Scan for the cell matching the given text and deliver its (x, y) coordinate at center. 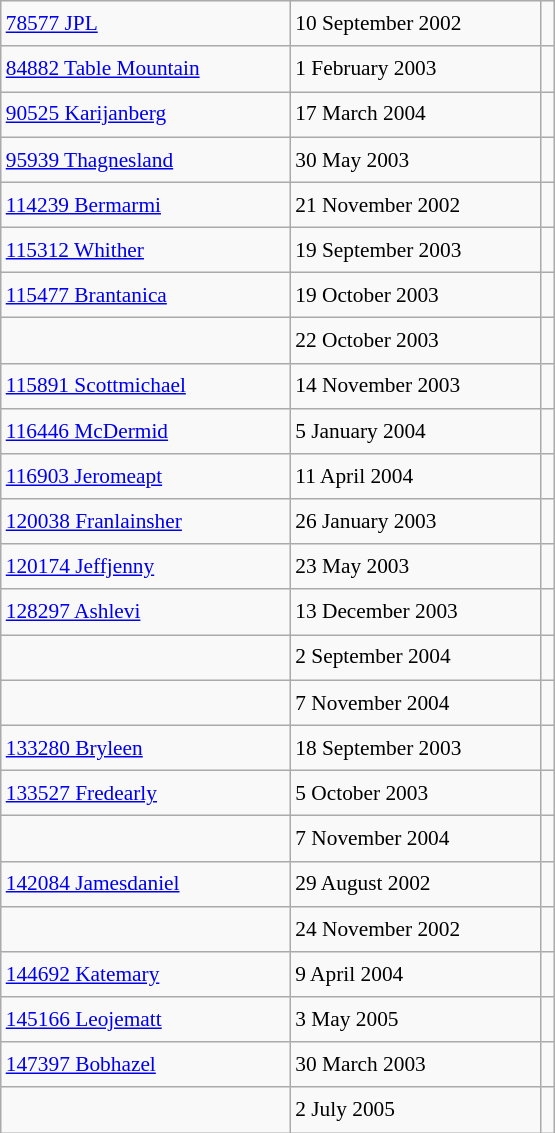
11 April 2004 (415, 476)
18 September 2003 (415, 748)
115477 Brantanica (146, 296)
142084 Jamesdaniel (146, 884)
3 May 2005 (415, 1020)
116446 McDermid (146, 430)
17 March 2004 (415, 114)
10 September 2002 (415, 24)
1 February 2003 (415, 68)
13 December 2003 (415, 612)
24 November 2002 (415, 928)
90525 Karijanberg (146, 114)
78577 JPL (146, 24)
19 September 2003 (415, 250)
29 August 2002 (415, 884)
115891 Scottmichael (146, 386)
133280 Bryleen (146, 748)
23 May 2003 (415, 566)
2 July 2005 (415, 1110)
147397 Bobhazel (146, 1064)
5 January 2004 (415, 430)
9 April 2004 (415, 974)
14 November 2003 (415, 386)
145166 Leojematt (146, 1020)
30 May 2003 (415, 160)
120174 Jeffjenny (146, 566)
22 October 2003 (415, 340)
114239 Bermarmi (146, 204)
116903 Jeromeapt (146, 476)
21 November 2002 (415, 204)
30 March 2003 (415, 1064)
26 January 2003 (415, 522)
19 October 2003 (415, 296)
128297 Ashlevi (146, 612)
120038 Franlainsher (146, 522)
115312 Whither (146, 250)
2 September 2004 (415, 658)
144692 Katemary (146, 974)
84882 Table Mountain (146, 68)
95939 Thagnesland (146, 160)
5 October 2003 (415, 792)
133527 Fredearly (146, 792)
